Search for the cell housing the specified text and yield its (X, Y) center coordinate. 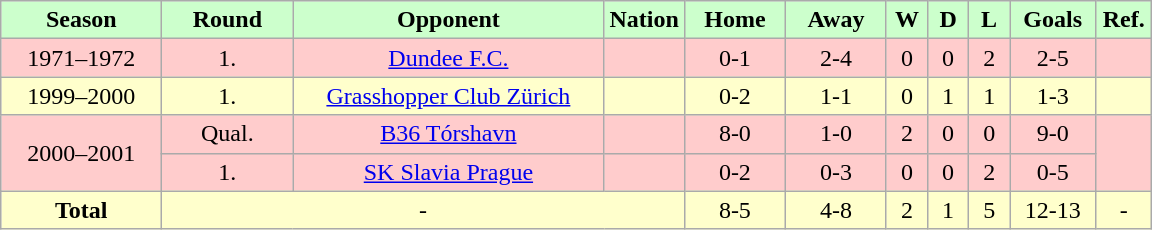
B36 Tórshavn (448, 134)
8-5 (734, 210)
Nation (644, 20)
Opponent (448, 20)
2000–2001 (82, 153)
Home (734, 20)
1-3 (1053, 96)
9-0 (1053, 134)
Dundee F.C. (448, 58)
1971–1972 (82, 58)
0-3 (836, 172)
1999–2000 (82, 96)
Grasshopper Club Zürich (448, 96)
4-8 (836, 210)
0-1 (734, 58)
D (948, 20)
Away (836, 20)
Round (228, 20)
2-4 (836, 58)
12-13 (1053, 210)
2-5 (1053, 58)
1-0 (836, 134)
5 (990, 210)
Ref. (1124, 20)
0-5 (1053, 172)
Total (82, 210)
Goals (1053, 20)
SK Slavia Prague (448, 172)
Season (82, 20)
L (990, 20)
W (906, 20)
1-1 (836, 96)
8-0 (734, 134)
Qual. (228, 134)
